Capture the cell that displays the provided text and extract its [x, y] central coordinate. 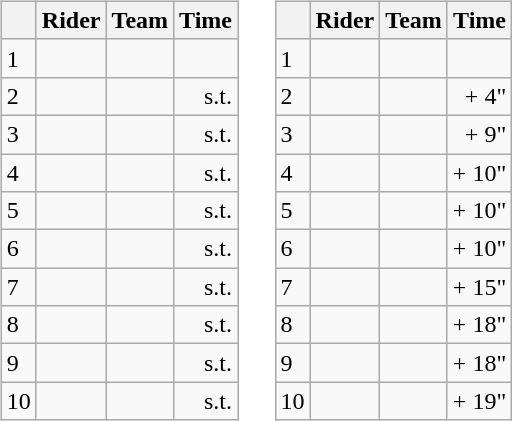
+ 15" [479, 287]
+ 4" [479, 96]
+ 9" [479, 134]
+ 19" [479, 401]
